From the cell containing the given text, extract its center point as [X, Y] coordinate. 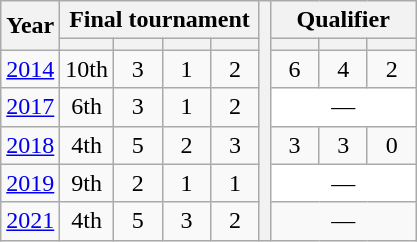
6th [87, 107]
2018 [30, 145]
6 [294, 69]
2017 [30, 107]
2019 [30, 183]
Final tournament [160, 20]
Year [30, 26]
Qualifier [343, 20]
10th [87, 69]
2021 [30, 221]
4 [344, 69]
9th [87, 183]
0 [392, 145]
2014 [30, 69]
